Locate the cell with the specified text and output its (x, y) center coordinate. 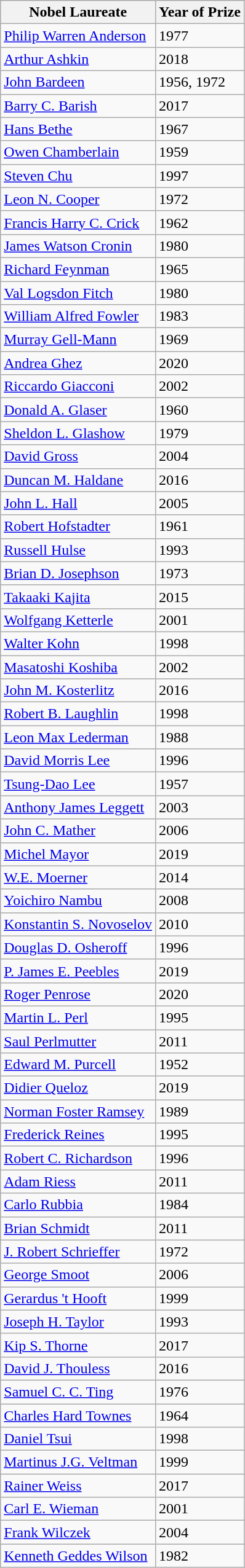
1982 (199, 1556)
David Gross (78, 457)
Francis Harry C. Crick (78, 222)
Donald A. Glaser (78, 410)
2015 (199, 597)
Joseph H. Taylor (78, 1322)
1960 (199, 410)
1961 (199, 527)
1997 (199, 176)
Owen Chamberlain (78, 152)
Russell Hulse (78, 550)
Masatoshi Koshiba (78, 667)
Frank Wilczek (78, 1532)
1976 (199, 1392)
John Bardeen (78, 82)
Robert B. Laughlin (78, 714)
1957 (199, 784)
1967 (199, 129)
Saul Perlmutter (78, 1041)
Robert C. Richardson (78, 1158)
Yoichiro Nambu (78, 901)
Norman Foster Ramsey (78, 1111)
2008 (199, 901)
2010 (199, 924)
Daniel Tsui (78, 1439)
Leon Max Lederman (78, 737)
1962 (199, 222)
Walter Kohn (78, 643)
Riccardo Giacconi (78, 386)
J. Robert Schrieffer (78, 1252)
Barry C. Barish (78, 106)
James Watson Cronin (78, 246)
Wolfgang Ketterle (78, 620)
2005 (199, 503)
1952 (199, 1065)
John L. Hall (78, 503)
Didier Queloz (78, 1088)
Nobel Laureate (78, 12)
1959 (199, 152)
1979 (199, 433)
Sheldon L. Glashow (78, 433)
Arthur Ashkin (78, 59)
Rainer Weiss (78, 1486)
P. James E. Peebles (78, 971)
Frederick Reines (78, 1135)
Murray Gell-Mann (78, 340)
1989 (199, 1111)
John M. Kosterlitz (78, 691)
Leon N. Cooper (78, 199)
Hans Bethe (78, 129)
David J. Thouless (78, 1368)
Year of Prize (199, 12)
Edward M. Purcell (78, 1065)
Samuel C. C. Ting (78, 1392)
2014 (199, 877)
Roger Penrose (78, 994)
W.E. Moerner (78, 877)
Kenneth Geddes Wilson (78, 1556)
Douglas D. Osheroff (78, 947)
1983 (199, 316)
Carl E. Wieman (78, 1509)
Gerardus 't Hooft (78, 1298)
Anthony James Leggett (78, 807)
Duncan M. Haldane (78, 480)
Steven Chu (78, 176)
1984 (199, 1205)
Brian D. Josephson (78, 573)
Martin L. Perl (78, 1017)
1956, 1972 (199, 82)
Brian Schmidt (78, 1228)
William Alfred Fowler (78, 316)
1964 (199, 1415)
Robert Hofstadter (78, 527)
Val Logsdon Fitch (78, 293)
Takaaki Kajita (78, 597)
Adam Riess (78, 1182)
Martinus J.G. Veltman (78, 1462)
Carlo Rubbia (78, 1205)
Tsung-Dao Lee (78, 784)
1969 (199, 340)
1977 (199, 36)
Richard Feynman (78, 269)
John C. Mather (78, 831)
Kip S. Thorne (78, 1345)
David Morris Lee (78, 761)
Charles Hard Townes (78, 1415)
Michel Mayor (78, 854)
George Smoot (78, 1275)
2003 (199, 807)
Philip Warren Anderson (78, 36)
1965 (199, 269)
2018 (199, 59)
1988 (199, 737)
1973 (199, 573)
Konstantin S. Novoselov (78, 924)
Andrea Ghez (78, 363)
